Capture the cell that displays the provided text and extract its (X, Y) central coordinate. 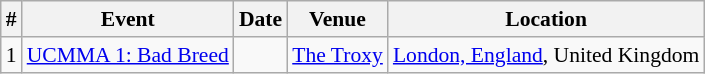
Event (128, 19)
Date (260, 19)
Venue (338, 19)
Location (546, 19)
UCMMA 1: Bad Breed (128, 55)
1 (12, 55)
The Troxy (338, 55)
London, England, United Kingdom (546, 55)
# (12, 19)
